Search for the cell housing the specified text and yield its [x, y] center coordinate. 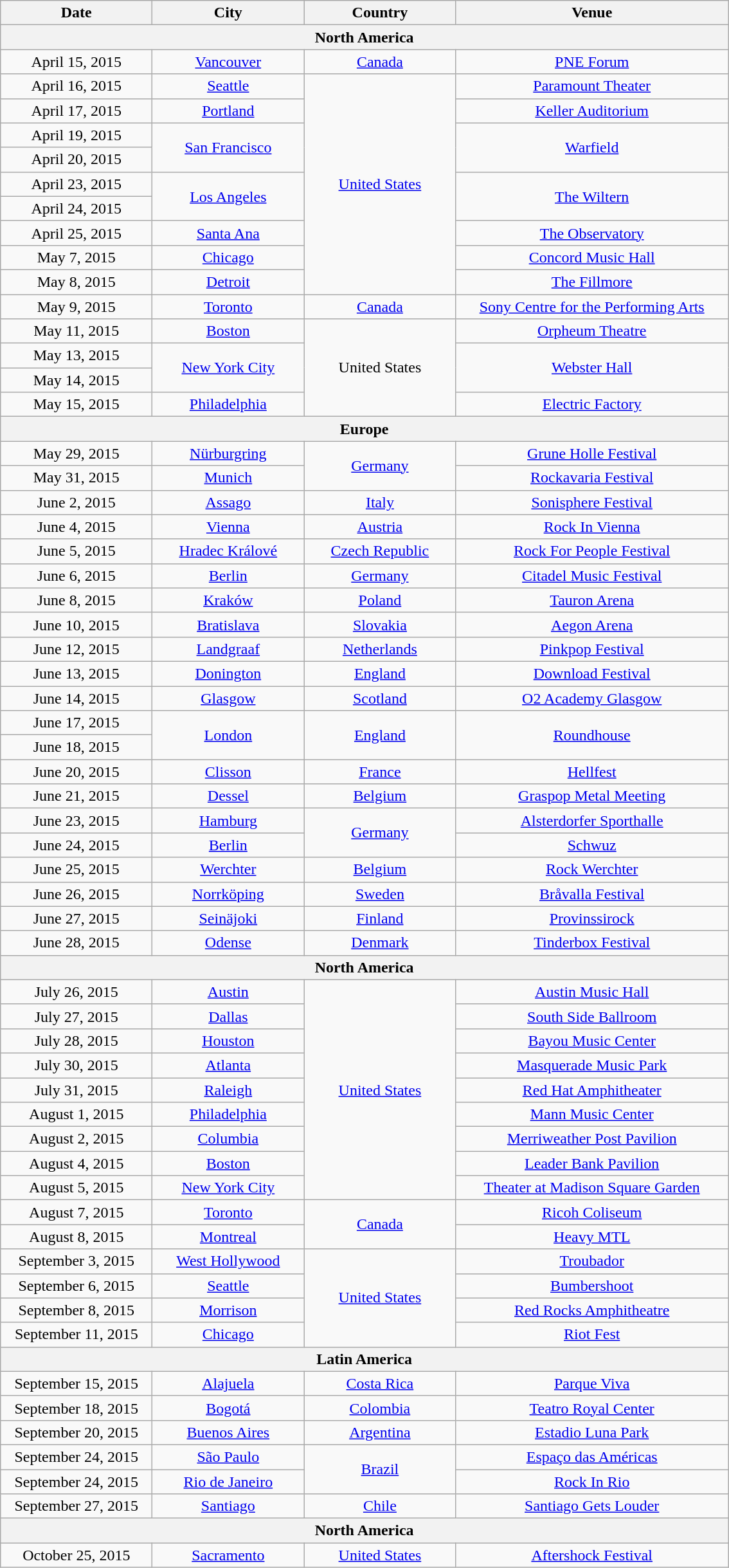
The Observatory [592, 233]
Assago [228, 502]
Europe [364, 429]
France [380, 772]
May 14, 2015 [76, 380]
Netherlands [380, 649]
September 15, 2015 [76, 1383]
Hamburg [228, 821]
Pinkpop Festival [592, 649]
June 24, 2015 [76, 845]
Portland [228, 111]
Munich [228, 478]
June 13, 2015 [76, 673]
August 4, 2015 [76, 1163]
Argentina [380, 1432]
Espaço das Américas [592, 1457]
June 14, 2015 [76, 698]
June 6, 2015 [76, 576]
Paramount Theater [592, 86]
July 30, 2015 [76, 1065]
May 11, 2015 [76, 331]
Buenos Aires [228, 1432]
The Fillmore [592, 282]
Santa Ana [228, 233]
Landgraaf [228, 649]
O2 Academy Glasgow [592, 698]
Nürburgring [228, 453]
May 9, 2015 [76, 307]
Provinssirock [592, 918]
June 2, 2015 [76, 502]
Rio de Janeiro [228, 1481]
June 10, 2015 [76, 624]
Rockavaria Festival [592, 478]
Alajuela [228, 1383]
Donington [228, 673]
August 2, 2015 [76, 1139]
Orpheum Theatre [592, 331]
Dessel [228, 796]
October 25, 2015 [76, 1555]
Teatro Royal Center [592, 1408]
July 28, 2015 [76, 1041]
September 8, 2015 [76, 1310]
Morrison [228, 1310]
Bogotá [228, 1408]
Sony Centre for the Performing Arts [592, 307]
September 3, 2015 [76, 1261]
June 25, 2015 [76, 870]
Citadel Music Festival [592, 576]
Aegon Arena [592, 624]
Brazil [380, 1469]
Santiago [228, 1506]
Keller Auditorium [592, 111]
Sacramento [228, 1555]
Ricoh Coliseum [592, 1212]
Houston [228, 1041]
Schwuz [592, 845]
Tauron Arena [592, 600]
Costa Rica [380, 1383]
Austin [228, 992]
Bratislava [228, 624]
June 27, 2015 [76, 918]
Troubador [592, 1261]
April 19, 2015 [76, 135]
Rock In Vienna [592, 527]
West Hollywood [228, 1261]
Czech Republic [380, 551]
August 1, 2015 [76, 1115]
June 8, 2015 [76, 600]
Sweden [380, 894]
September 27, 2015 [76, 1506]
Raleigh [228, 1090]
June 4, 2015 [76, 527]
Parque Viva [592, 1383]
Venue [592, 13]
Graspop Metal Meeting [592, 796]
Alsterdorfer Sporthalle [592, 821]
Slovakia [380, 624]
September 11, 2015 [76, 1335]
Colombia [380, 1408]
April 20, 2015 [76, 160]
Heavy MTL [592, 1237]
Poland [380, 600]
Santiago Gets Louder [592, 1506]
Italy [380, 502]
August 7, 2015 [76, 1212]
June 26, 2015 [76, 894]
June 28, 2015 [76, 943]
Dallas [228, 1016]
Mann Music Center [592, 1115]
April 17, 2015 [76, 111]
Atlanta [228, 1065]
Finland [380, 918]
The Wiltern [592, 196]
April 23, 2015 [76, 184]
April 16, 2015 [76, 86]
Austin Music Hall [592, 992]
September 20, 2015 [76, 1432]
Columbia [228, 1139]
Seinäjoki [228, 918]
Red Rocks Amphitheatre [592, 1310]
June 21, 2015 [76, 796]
Kraków [228, 600]
May 15, 2015 [76, 405]
Red Hat Amphitheater [592, 1090]
Rock In Rio [592, 1481]
Merriweather Post Pavilion [592, 1139]
July 26, 2015 [76, 992]
Estadio Luna Park [592, 1432]
May 13, 2015 [76, 356]
Electric Factory [592, 405]
Vienna [228, 527]
April 24, 2015 [76, 208]
Latin America [364, 1359]
May 8, 2015 [76, 282]
May 7, 2015 [76, 257]
San Francisco [228, 147]
Detroit [228, 282]
London [228, 735]
City [228, 13]
Masquerade Music Park [592, 1065]
April 25, 2015 [76, 233]
Download Festival [592, 673]
May 29, 2015 [76, 453]
June 12, 2015 [76, 649]
Scotland [380, 698]
Rock Werchter [592, 870]
July 27, 2015 [76, 1016]
Vancouver [228, 62]
August 5, 2015 [76, 1188]
Denmark [380, 943]
Tinderbox Festival [592, 943]
April 15, 2015 [76, 62]
Webster Hall [592, 368]
Theater at Madison Square Garden [592, 1188]
July 31, 2015 [76, 1090]
São Paulo [228, 1457]
June 18, 2015 [76, 747]
Aftershock Festival [592, 1555]
Roundhouse [592, 735]
Clisson [228, 772]
Sonisphere Festival [592, 502]
Odense [228, 943]
Leader Bank Pavilion [592, 1163]
Warfield [592, 147]
Date [76, 13]
September 18, 2015 [76, 1408]
June 17, 2015 [76, 723]
Los Angeles [228, 196]
South Side Ballroom [592, 1016]
June 20, 2015 [76, 772]
August 8, 2015 [76, 1237]
Austria [380, 527]
Bråvalla Festival [592, 894]
Montreal [228, 1237]
May 31, 2015 [76, 478]
Werchter [228, 870]
Riot Fest [592, 1335]
Concord Music Hall [592, 257]
Chile [380, 1506]
September 6, 2015 [76, 1286]
Norrköping [228, 894]
Hradec Králové [228, 551]
Country [380, 13]
PNE Forum [592, 62]
Hellfest [592, 772]
June 5, 2015 [76, 551]
Glasgow [228, 698]
Grune Holle Festival [592, 453]
Bumbershoot [592, 1286]
Bayou Music Center [592, 1041]
Rock For People Festival [592, 551]
June 23, 2015 [76, 821]
